Detect which cell encompasses the target text, then output its (x, y) center coordinate. 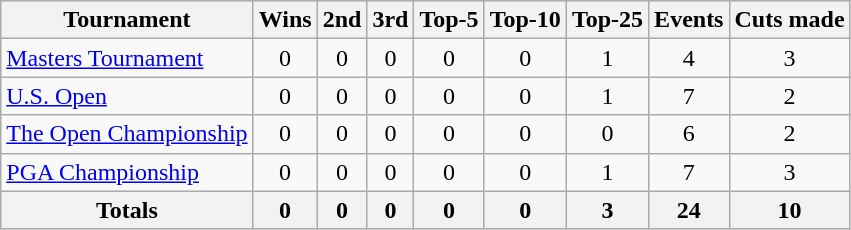
6 (689, 134)
Top-25 (607, 20)
Totals (127, 210)
Tournament (127, 20)
Masters Tournament (127, 58)
U.S. Open (127, 96)
Events (689, 20)
10 (790, 210)
24 (689, 210)
Wins (285, 20)
Cuts made (790, 20)
2nd (342, 20)
Top-5 (449, 20)
The Open Championship (127, 134)
3rd (390, 20)
PGA Championship (127, 172)
Top-10 (525, 20)
4 (689, 58)
